Return (x, y) of the center of cell containing provided text 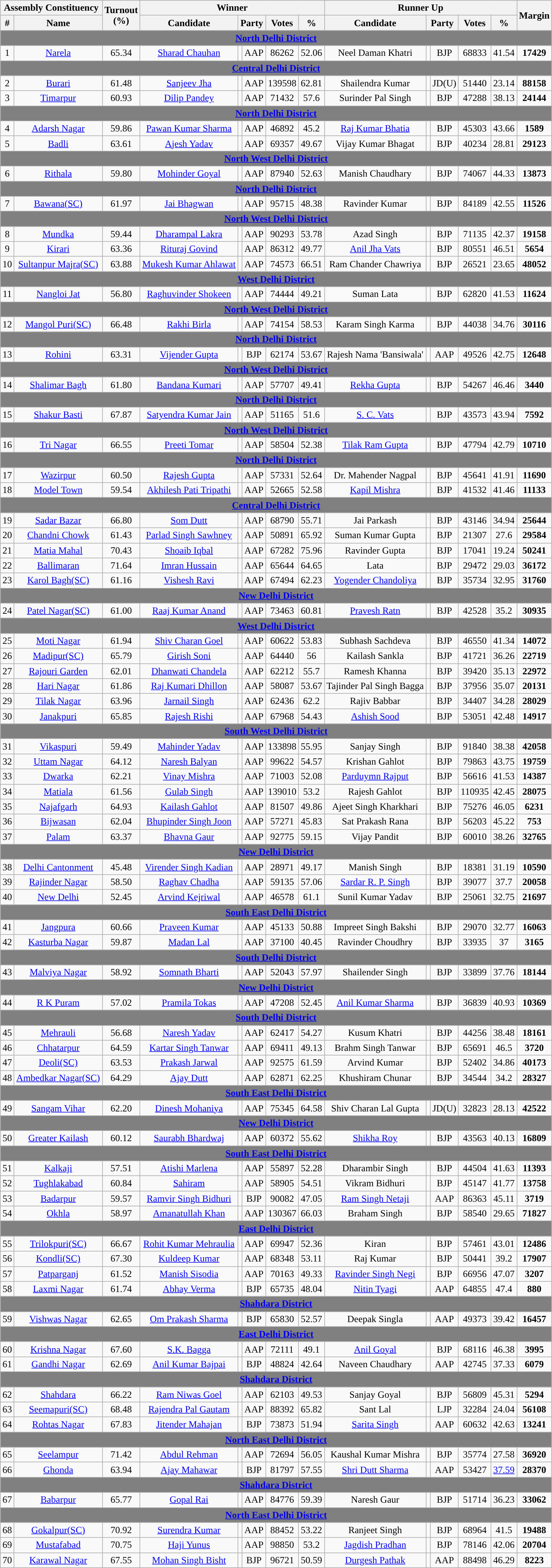
880 (534, 1289)
Ashish Sood (375, 716)
36.23 (504, 1500)
28971 (282, 867)
84776 (282, 1500)
Ram Niwas Goel (189, 1394)
3165 (534, 942)
16063 (534, 927)
49526 (475, 354)
32.95 (504, 580)
Haji Yunus (189, 1545)
Naresh Balyan (189, 761)
6231 (534, 807)
87940 (282, 173)
Kuldeep Kumar (189, 1259)
Babarpur (58, 1500)
47 (7, 1063)
60372 (282, 1138)
Bhavna Gaur (189, 837)
53.78 (311, 234)
63 (7, 1410)
88498 (475, 1560)
Dilip Pandey (189, 98)
67282 (282, 550)
62.65 (121, 1319)
63.88 (121, 264)
36839 (475, 1003)
39077 (475, 882)
20704 (534, 1545)
63.31 (121, 354)
53051 (475, 716)
29472 (475, 565)
42.64 (311, 1364)
71432 (282, 98)
33 (7, 776)
LJP (444, 1410)
49.67 (311, 143)
Margin (534, 15)
28.81 (504, 143)
13758 (534, 1184)
99622 (282, 761)
53427 (475, 1470)
48824 (282, 1364)
15 (7, 415)
Vikaspuri (58, 746)
37956 (475, 686)
29 (7, 701)
23.14 (504, 83)
Ranjeet Singh (375, 1530)
32 (7, 761)
46.46 (504, 384)
48.04 (311, 1289)
56616 (475, 776)
22972 (534, 671)
28075 (534, 792)
69411 (282, 1048)
67 (7, 1500)
Kapil Mishra (375, 490)
Bandana Kumari (189, 384)
98850 (282, 1545)
Gokalpur(SC) (58, 1530)
8223 (534, 1560)
753 (534, 822)
Raghav Chadha (189, 882)
69947 (282, 1244)
28 (7, 686)
42.45 (504, 792)
130367 (282, 1214)
43.66 (504, 128)
52043 (282, 972)
33062 (534, 1500)
60010 (475, 837)
74067 (475, 173)
56.68 (121, 1033)
64 (7, 1425)
86262 (282, 53)
Narela (58, 53)
42.06 (504, 1545)
42.48 (504, 716)
52.28 (311, 1168)
Bijwasan (58, 822)
64.65 (311, 565)
62 (7, 1394)
5654 (534, 249)
41.34 (504, 641)
Lata (375, 565)
Azad Singh (375, 234)
75345 (282, 1108)
44256 (475, 1033)
23.65 (504, 264)
10 (7, 264)
Kasturba Nagar (58, 942)
67.55 (121, 1560)
64.29 (121, 1078)
Anil Kumar Sharma (375, 1003)
Moti Nagar (58, 641)
61.16 (121, 580)
Ajay Dutt (189, 1078)
12 (7, 324)
59.87 (121, 942)
63.61 (121, 143)
Ravinder Kumar (375, 204)
45.31 (504, 1394)
21 (7, 550)
41.54 (504, 53)
Gandhi Nagar (58, 1364)
Kailash Gahlot (189, 807)
61.80 (121, 384)
18161 (534, 1033)
58540 (475, 1214)
Shailender Singh (375, 972)
Rajesh Nama 'Bansiwala' (375, 354)
13873 (534, 173)
61.52 (121, 1274)
24144 (534, 98)
70 (7, 1560)
57.6 (311, 98)
53.22 (311, 1530)
Okhla (58, 1214)
46550 (475, 641)
41.91 (504, 475)
Neel Daman Khatri (375, 53)
49.77 (311, 249)
65644 (282, 565)
45133 (282, 927)
44504 (475, 1168)
96721 (282, 1560)
Patparganj (58, 1274)
32823 (475, 1108)
47.05 (311, 1199)
66 (7, 1470)
55.71 (311, 520)
44 (7, 1003)
8 (7, 234)
Rajiv Babbar (375, 701)
40173 (534, 1063)
35774 (475, 1455)
Tilak Nagar (58, 701)
Rithala (58, 173)
Krishan Gahlot (375, 761)
26 (7, 656)
69357 (282, 143)
16457 (534, 1319)
59.49 (121, 746)
12648 (534, 354)
14072 (534, 641)
9 (7, 249)
Parlad Singh Sawhney (189, 535)
27 (7, 671)
Kailash Sankla (375, 656)
56809 (475, 1394)
Dr. Mahender Nagpal (375, 475)
74444 (282, 294)
Ambedkar Nagar(SC) (58, 1078)
36172 (534, 565)
11526 (534, 204)
69 (7, 1545)
56.80 (121, 294)
Yogender Chandoliya (375, 580)
66.80 (121, 520)
59.15 (311, 837)
Mohan Singh Bisht (189, 1560)
Bhupinder Singh Joon (189, 822)
41532 (475, 490)
R K Puram (58, 1003)
49.33 (311, 1274)
66.22 (121, 1394)
Pramila Tokas (189, 1003)
49.13 (311, 1048)
Jai Parkash (375, 520)
52665 (282, 490)
Matiala (58, 792)
Dinesh Mohaniya (189, 1108)
71003 (282, 776)
37.76 (504, 972)
29.03 (504, 565)
58.97 (121, 1214)
18 (7, 490)
Vijay Pandit (375, 837)
Mehrauli (58, 1033)
42745 (475, 1364)
32.75 (504, 897)
66.48 (121, 324)
62.01 (121, 671)
41.46 (504, 490)
Ramvir Singh Bidhuri (189, 1199)
Abhay Verma (189, 1289)
7592 (534, 415)
Sant Lal (375, 1410)
73873 (282, 1425)
30 (7, 716)
Som Dutt (189, 520)
40.93 (504, 1003)
Naresh Yadav (189, 1033)
Ram Singh Netaji (375, 1199)
62.69 (121, 1364)
Sharad Chauhan (189, 53)
Rajesh Gupta (189, 475)
62.23 (311, 580)
92775 (282, 837)
Amanatullah Khan (189, 1214)
25644 (534, 520)
84189 (475, 204)
29584 (534, 535)
Prakash Jarwal (189, 1063)
68.48 (121, 1410)
35.07 (504, 686)
35734 (475, 580)
Wazirpur (58, 475)
52.08 (311, 776)
Janakpuri (58, 716)
64440 (282, 656)
Mundka (58, 234)
Jai Bhagwan (189, 204)
88452 (282, 1530)
Rakhi Birla (189, 324)
Vishwas Nagar (58, 1319)
32284 (475, 1410)
62.25 (311, 1078)
57.02 (121, 1003)
Mahinder Yadav (189, 746)
86312 (282, 249)
Karawal Nagar (58, 1560)
11624 (534, 294)
88392 (282, 1410)
62820 (475, 294)
37.59 (504, 1470)
48 (7, 1078)
60622 (282, 641)
32.77 (504, 927)
35.2 (504, 611)
52.63 (311, 173)
65.85 (121, 716)
66.67 (121, 1244)
57331 (282, 475)
40.13 (504, 1138)
Jagdish Pradhan (375, 1545)
70163 (282, 1274)
65.77 (121, 1500)
Preeti Tomar (189, 445)
Dharambir Singh (375, 1168)
34.94 (504, 520)
63.36 (121, 249)
45303 (475, 128)
56108 (534, 1410)
62417 (282, 1033)
62.2 (311, 701)
49 (7, 1108)
64.12 (121, 761)
Kirari (58, 249)
34.76 (504, 324)
3440 (534, 384)
29.65 (504, 1214)
10369 (534, 1003)
Malviya Nagar (58, 972)
Raj Kumar (375, 1259)
74154 (282, 324)
Sadar Bazar (58, 520)
Shailendra Kumar (375, 83)
Rajouri Garden (58, 671)
43573 (475, 415)
Seelampur (58, 1455)
60.50 (121, 475)
60.12 (121, 1138)
Sarita Singh (375, 1425)
54.43 (311, 716)
40234 (475, 143)
45.22 (504, 822)
57.06 (311, 882)
42528 (475, 611)
Arvind Kumar (375, 1063)
Sahiram (189, 1184)
61.97 (121, 204)
38.48 (504, 1033)
60.66 (121, 927)
59.80 (121, 173)
S. C. Vats (375, 415)
46892 (282, 128)
52.58 (311, 490)
Jarnail Singh (189, 701)
45 (7, 1033)
64855 (475, 1289)
28370 (534, 1470)
70.75 (121, 1545)
54267 (475, 384)
35 (7, 807)
56203 (475, 822)
17 (7, 475)
67.60 (121, 1349)
68 (7, 1530)
19759 (534, 761)
Sanjay Singh (375, 746)
Ramesh Khanna (375, 671)
Atishi Marlena (189, 1168)
42.55 (504, 204)
41721 (475, 656)
Model Town (58, 490)
14 (7, 384)
Trilokpuri(SC) (58, 1244)
58504 (282, 445)
Nitin Tyagi (375, 1289)
57461 (475, 1244)
Rajesh Rishi (189, 716)
44038 (475, 324)
Anil Jha Vats (375, 249)
16 (7, 445)
64.59 (121, 1048)
65.34 (121, 53)
61.1 (311, 897)
Najafgarh (58, 807)
Arvind Kejriwal (189, 897)
50441 (475, 1259)
11393 (534, 1168)
59.86 (121, 128)
Palam (58, 837)
67.83 (121, 1425)
18381 (475, 867)
110935 (475, 792)
80551 (475, 249)
49.1 (311, 1349)
Jitender Mahajan (189, 1425)
39 (7, 882)
36 (7, 822)
Satyendra Kumar Jain (189, 415)
Vishesh Ravi (189, 580)
68348 (282, 1259)
25061 (475, 897)
Praveen Kumar (189, 927)
41.77 (504, 1184)
51.6 (311, 415)
Kiran (375, 1244)
52.57 (311, 1319)
Khushiram Chunar (375, 1078)
68790 (282, 520)
50241 (534, 550)
52.64 (311, 475)
Greater Kailash (58, 1138)
71135 (475, 234)
86363 (475, 1199)
49.17 (311, 867)
46.51 (504, 249)
Shri Dutt Sharma (375, 1470)
Sardar R. P. Singh (375, 882)
Ajesh Yadav (189, 143)
Rohtas Nagar (58, 1425)
95715 (282, 204)
47.07 (504, 1274)
31 (7, 746)
63.94 (121, 1470)
Raj Kumari Dhillon (189, 686)
Surendra Kumar (189, 1530)
Abdul Rehman (189, 1455)
Burari (58, 83)
11690 (534, 475)
Mangol Puri(SC) (58, 324)
50 (7, 1138)
55.95 (311, 746)
29070 (475, 927)
58087 (282, 686)
7 (7, 204)
59.57 (121, 1199)
Adarsh Nagar (58, 128)
62.04 (121, 822)
53 (7, 1199)
13 (7, 354)
56.05 (311, 1455)
61.43 (121, 535)
47.4 (504, 1289)
Pawan Kumar Sharma (189, 128)
20058 (534, 882)
Seemapuri(SC) (58, 1410)
57 (7, 1274)
Madipur(SC) (58, 656)
37100 (282, 942)
62.20 (121, 1108)
38.38 (504, 746)
Mohinder Goyal (189, 173)
Laxmi Nagar (58, 1289)
12486 (534, 1244)
133898 (282, 746)
62174 (282, 354)
Timarpur (58, 98)
3719 (534, 1199)
63.53 (121, 1063)
Kusum Khatri (375, 1033)
61.74 (121, 1289)
3 (7, 98)
Surinder Pal Singh (375, 98)
34.28 (504, 701)
58.53 (311, 324)
40 (7, 897)
Shoaib Iqbal (189, 550)
Naveen Chaudhary (375, 1364)
50.59 (311, 1560)
57.51 (121, 1168)
51165 (282, 415)
Ballimaran (58, 565)
71827 (534, 1214)
59.54 (121, 490)
43 (7, 972)
42 (7, 942)
42.37 (504, 234)
81797 (282, 1470)
Vijender Gupta (189, 354)
45.83 (311, 822)
11 (7, 294)
Badli (58, 143)
Chandni Chowk (58, 535)
17041 (475, 550)
52.36 (311, 1244)
24.04 (504, 1410)
43146 (475, 520)
Kartar Singh Tanwar (189, 1048)
27.58 (504, 1455)
71.64 (121, 565)
60 (7, 1349)
43.75 (504, 761)
39420 (475, 671)
58905 (282, 1184)
Om Prakash Sharma (189, 1319)
54.57 (311, 761)
11133 (534, 490)
61.86 (121, 686)
41.63 (504, 1168)
43.94 (504, 415)
68116 (475, 1349)
61.48 (121, 83)
Uttam Nagar (58, 761)
52402 (475, 1063)
53.11 (311, 1259)
70.43 (121, 550)
71.42 (121, 1455)
55 (7, 1244)
62871 (282, 1078)
Nangloi Jat (58, 294)
46.05 (504, 807)
57271 (282, 822)
75.96 (311, 550)
Krishna Nagar (58, 1349)
Tughlakabad (58, 1184)
19158 (534, 234)
62436 (282, 701)
37.33 (504, 1364)
Karam Singh Karma (375, 324)
3720 (534, 1048)
47208 (282, 1003)
62212 (282, 671)
Girish Soni (189, 656)
65.79 (121, 656)
27.6 (504, 535)
59.44 (121, 234)
55.62 (311, 1138)
Matia Mahal (58, 550)
46.29 (504, 1560)
50891 (282, 535)
46.5 (504, 1048)
Assembly Constituency (51, 8)
53.83 (311, 641)
Akhilesh Pati Tripathi (189, 490)
24 (7, 611)
Ajay Mahawar (189, 1470)
66956 (475, 1274)
90293 (282, 234)
51440 (475, 83)
Bawana(SC) (58, 204)
Deepak Singla (375, 1319)
S.K. Bagga (189, 1349)
49.53 (311, 1394)
51.94 (311, 1425)
Rajinder Nagar (58, 882)
60632 (475, 1425)
60.93 (121, 98)
58.50 (121, 882)
22719 (534, 656)
28029 (534, 701)
20 (7, 535)
# (7, 23)
42.79 (504, 445)
34544 (475, 1078)
25 (7, 641)
58.92 (121, 972)
Sultanpur Majra(SC) (58, 264)
50.88 (311, 927)
Mukesh Kumar Ahlawat (189, 264)
Chhatarpur (58, 1048)
4 (7, 128)
18144 (534, 972)
43563 (475, 1138)
6 (7, 173)
Raaj Kumar Anand (189, 611)
28.13 (504, 1108)
51 (7, 1168)
Kaushal Kumar Mishra (375, 1455)
70.92 (121, 1530)
Ghonda (58, 1470)
32765 (534, 837)
Sat Prakash Rana (375, 822)
Dhanwati Chandela (189, 671)
55897 (282, 1168)
65.82 (311, 1410)
Runner Up (421, 8)
23 (7, 580)
49373 (475, 1319)
Sunil Kumar Yadav (375, 897)
19 (7, 520)
38.26 (504, 837)
Vinay Mishra (189, 776)
54 (7, 1214)
16809 (534, 1138)
49.41 (311, 384)
39.42 (504, 1319)
35.13 (504, 671)
73463 (282, 611)
Raghuvinder Shokeen (189, 294)
Sanjeev Jha (189, 83)
43.01 (504, 1244)
Mustafabad (58, 1545)
13241 (534, 1425)
Tilak Ram Gupta (375, 445)
New Delhi (58, 897)
59.39 (311, 1500)
81507 (282, 807)
Kalkaji (58, 1168)
Braham Singh (375, 1214)
49.21 (311, 294)
19.24 (504, 550)
14387 (534, 776)
38.13 (504, 98)
65 (7, 1455)
Dharampal Lakra (189, 234)
60.84 (121, 1184)
61.59 (311, 1063)
52 (7, 1184)
Naresh Gaur (375, 1500)
Deoli(SC) (58, 1063)
22 (7, 565)
20131 (534, 686)
64.58 (311, 1108)
46 (7, 1048)
68833 (475, 53)
66.51 (311, 264)
34.2 (504, 1078)
44.33 (504, 173)
Manish Chaudhary (375, 173)
65691 (475, 1048)
67.87 (121, 415)
36.26 (504, 656)
26521 (475, 264)
66.03 (311, 1214)
Anil Goyal (375, 1349)
34.86 (504, 1063)
34 (7, 792)
Ram Chander Chawriya (375, 264)
Name (58, 23)
88158 (534, 83)
42.75 (504, 354)
Vijay Kumar Bhagat (375, 143)
14917 (534, 716)
78146 (475, 1545)
52.38 (311, 445)
57.55 (311, 1470)
Raj Kumar Bhatia (375, 128)
79863 (475, 761)
Impreet Singh Bakshi (375, 927)
52.06 (311, 53)
47794 (475, 445)
29123 (534, 143)
139010 (282, 792)
Manish Singh (375, 867)
31760 (534, 580)
Rituraj Govind (189, 249)
72111 (282, 1349)
60.81 (311, 611)
61.56 (121, 792)
31.19 (504, 867)
46578 (282, 897)
5294 (534, 1394)
Dwarka (58, 776)
19488 (534, 1530)
48.38 (311, 204)
Somnath Bharti (189, 972)
Rohini (58, 354)
Ravinder Singh Negi (375, 1274)
91840 (475, 746)
75276 (475, 807)
Winner (232, 8)
Delhi Cantonment (58, 867)
57.97 (311, 972)
Ravinder Choudhry (375, 942)
65.92 (311, 535)
67.30 (121, 1259)
58 (7, 1289)
47288 (475, 98)
Shikha Roy (375, 1138)
65830 (282, 1319)
Pravesh Ratn (375, 611)
1589 (534, 128)
6079 (534, 1364)
54.51 (311, 1184)
46.38 (504, 1349)
Sangam Vihar (58, 1108)
33899 (475, 972)
66.55 (121, 445)
Rajendra Pal Gautam (189, 1410)
36920 (534, 1455)
61.94 (121, 641)
17429 (534, 53)
Suman Lata (375, 294)
30935 (534, 611)
2 (7, 83)
Gopal Rai (189, 1500)
45147 (475, 1184)
Saurabh Bhardwaj (189, 1138)
67494 (282, 580)
Tajinder Pal Singh Bagga (375, 686)
92575 (282, 1063)
Madan Lal (189, 942)
10590 (534, 867)
41.5 (504, 1530)
Virender Singh Kadian (189, 867)
40.45 (311, 942)
Shalimar Bagh (58, 384)
Imran Hussain (189, 565)
Badarpur (58, 1199)
72694 (282, 1455)
Patel Nagar(SC) (58, 611)
Rajesh Gahlot (375, 792)
61.00 (121, 611)
62.81 (311, 83)
68964 (475, 1530)
21697 (534, 897)
41 (7, 927)
Anil Kumar Bajpai (189, 1364)
Vikram Bidhuri (375, 1184)
Gulab Singh (189, 792)
37.7 (504, 882)
45.48 (121, 867)
45.11 (504, 1199)
63.37 (121, 837)
33935 (475, 942)
Ravinder Gupta (375, 550)
57707 (282, 384)
Turnout(%) (121, 15)
64.93 (121, 807)
Jangpura (58, 927)
South West Delhi District (276, 731)
42.63 (504, 1425)
Shiv Charan Goel (189, 641)
3995 (534, 1349)
Ajeet Singh Kharkhari (375, 807)
38 (7, 867)
Brahm Singh Tanwar (375, 1048)
3207 (534, 1274)
17907 (534, 1259)
54.27 (311, 1033)
39.2 (504, 1259)
Tri Nagar (58, 445)
Shakur Basti (58, 415)
74573 (282, 264)
42522 (534, 1108)
Hari Nagar (58, 686)
45.2 (311, 128)
67968 (282, 716)
Manish Sisodia (189, 1274)
42058 (534, 746)
59135 (282, 882)
Subhash Sachdeva (375, 641)
62103 (282, 1394)
21307 (475, 535)
59 (7, 1319)
48052 (534, 264)
Sanjay Goyal (375, 1394)
10710 (534, 445)
34407 (475, 701)
51714 (475, 1500)
55.7 (311, 671)
90082 (282, 1199)
139598 (282, 83)
62.21 (121, 776)
Kondli(SC) (58, 1259)
30116 (534, 324)
1 (7, 53)
Suman Kumar Gupta (375, 535)
5 (7, 143)
Shiv Charan Lal Gupta (375, 1108)
Parduymn Rajput (375, 776)
Rekha Gupta (375, 384)
61 (7, 1364)
65735 (282, 1289)
28327 (534, 1078)
45641 (475, 475)
Shahdara (58, 1394)
Durgesh Pathak (375, 1560)
49.86 (311, 807)
Rohit Kumar Mehraulia (189, 1244)
63.96 (121, 701)
Karol Bagh(SC) (58, 580)
